Pinpoint the cell where the given text exists, returning its [x, y] midpoint coordinate. 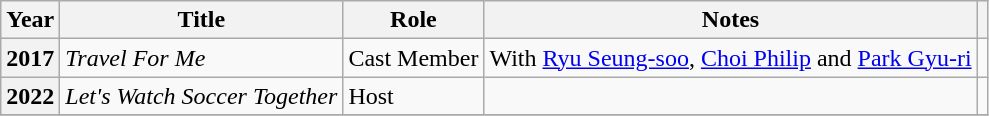
Cast Member [414, 58]
Let's Watch Soccer Together [202, 96]
Travel For Me [202, 58]
Year [30, 20]
Host [414, 96]
2022 [30, 96]
Title [202, 20]
With Ryu Seung-soo, Choi Philip and Park Gyu-ri [730, 58]
Notes [730, 20]
Role [414, 20]
2017 [30, 58]
